Output the (x, y) coordinate of the center of the cell containing the given text.  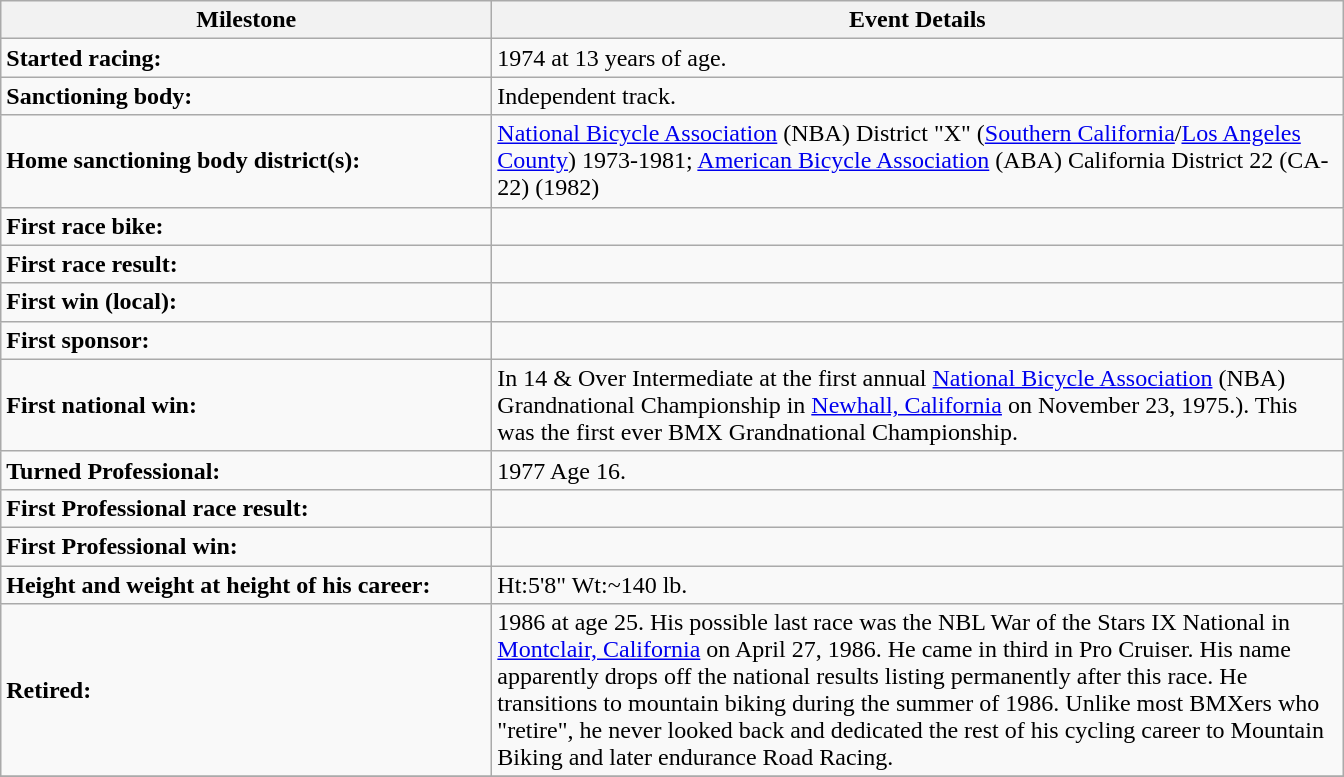
First race result: (246, 264)
Event Details (918, 20)
First race bike: (246, 226)
First sponsor: (246, 340)
Sanctioning body: (246, 96)
Turned Professional: (246, 470)
Started racing: (246, 58)
First win (local): (246, 302)
Retired: (246, 690)
1977 Age 16. (918, 470)
Height and weight at height of his career: (246, 585)
Home sanctioning body district(s): (246, 161)
1974 at 13 years of age. (918, 58)
Milestone (246, 20)
Ht:5'8" Wt:~140 lb. (918, 585)
First Professional win: (246, 546)
First Professional race result: (246, 508)
First national win: (246, 405)
Independent track. (918, 96)
